From the cell containing the given text, extract its center point as (X, Y) coordinate. 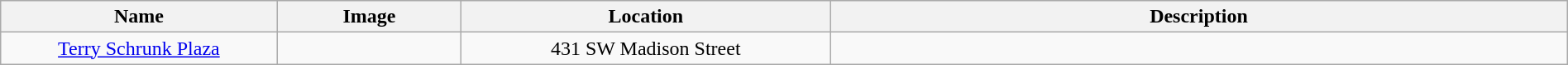
431 SW Madison Street (646, 48)
Terry Schrunk Plaza (139, 48)
Name (139, 17)
Image (369, 17)
Location (646, 17)
Description (1199, 17)
